Return (x, y) of the center of cell containing provided text 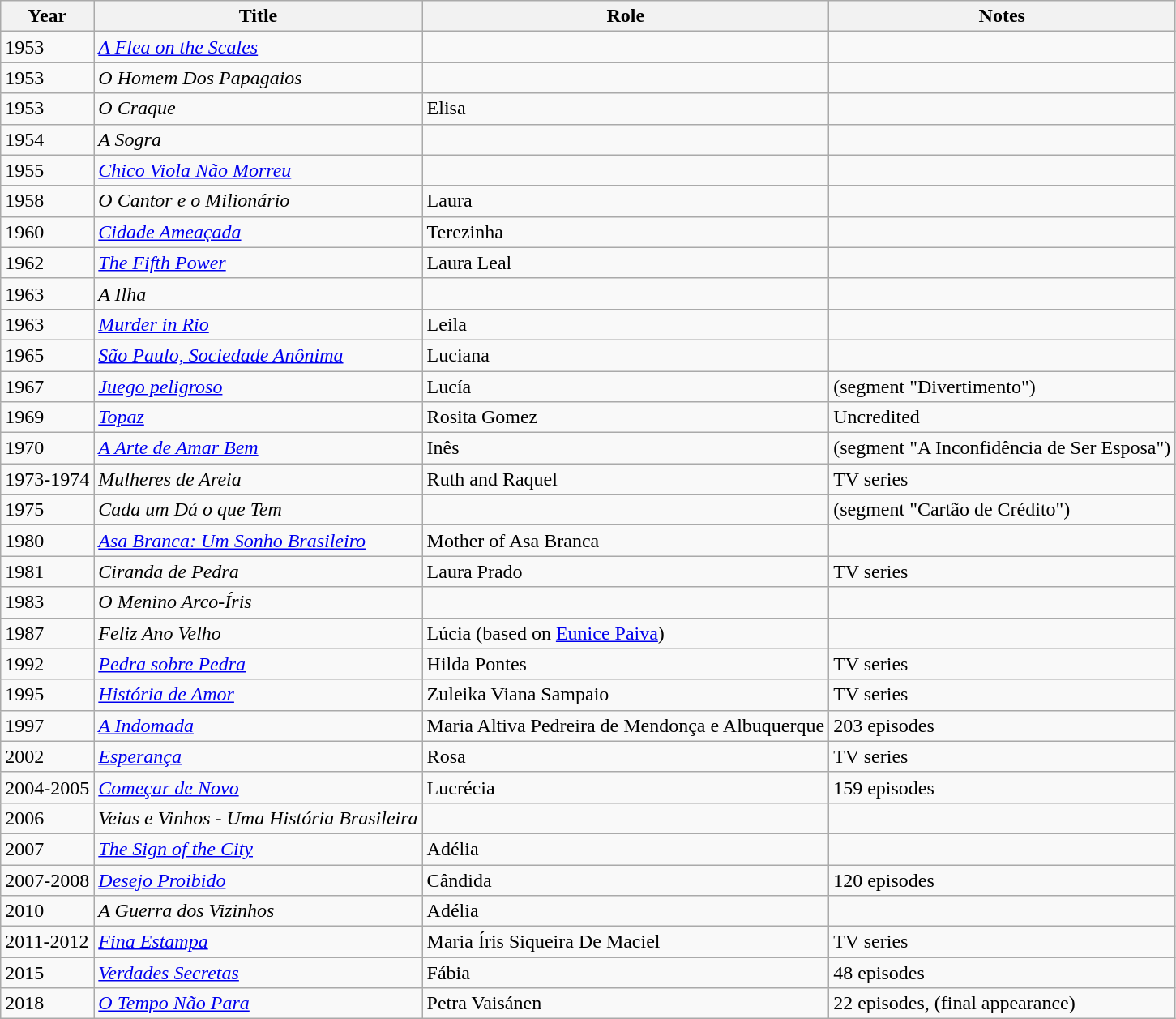
O Tempo Não Para (258, 1004)
Elisa (626, 109)
Maria Íris Siqueira De Maciel (626, 942)
203 episodes (1002, 726)
1997 (47, 726)
Laura (626, 201)
48 episodes (1002, 973)
1983 (47, 602)
1965 (47, 355)
Hilda Pontes (626, 664)
1970 (47, 448)
Pedra sobre Pedra (258, 664)
1960 (47, 232)
Year (47, 16)
2015 (47, 973)
1955 (47, 170)
Laura Leal (626, 263)
2007 (47, 849)
(segment "Cartão de Crédito") (1002, 510)
História de Amor (258, 695)
Topaz (258, 417)
O Cantor e o Milionário (258, 201)
1973-1974 (47, 479)
Desejo Proibido (258, 880)
Cidade Ameaçada (258, 232)
Role (626, 16)
A Guerra dos Vizinhos (258, 911)
Fina Estampa (258, 942)
2007-2008 (47, 880)
A Arte de Amar Bem (258, 448)
159 episodes (1002, 787)
A Ilha (258, 293)
Chico Viola Não Morreu (258, 170)
São Paulo, Sociedade Anônima (258, 355)
1969 (47, 417)
Mulheres de Areia (258, 479)
Title (258, 16)
Lucrécia (626, 787)
2004-2005 (47, 787)
The Fifth Power (258, 263)
Começar de Novo (258, 787)
O Menino Arco-Íris (258, 602)
(segment "Divertimento") (1002, 387)
Rosita Gomez (626, 417)
Terezinha (626, 232)
O Homem Dos Papagaios (258, 78)
Verdades Secretas (258, 973)
120 episodes (1002, 880)
1975 (47, 510)
Petra Vaisánen (626, 1004)
1967 (47, 387)
Inês (626, 448)
Ciranda de Pedra (258, 572)
22 episodes, (final appearance) (1002, 1004)
The Sign of the City (258, 849)
Asa Branca: Um Sonho Brasileiro (258, 541)
(segment "A Inconfidência de Ser Esposa") (1002, 448)
1981 (47, 572)
Juego peligroso (258, 387)
Cândida (626, 880)
1958 (47, 201)
Notes (1002, 16)
2006 (47, 818)
Veias e Vinhos - Uma História Brasileira (258, 818)
A Indomada (258, 726)
Maria Altiva Pedreira de Mendonça e Albuquerque (626, 726)
1992 (47, 664)
A Sogra (258, 139)
2010 (47, 911)
A Flea on the Scales (258, 47)
Lúcia (based on Eunice Paiva) (626, 633)
Cada um Dá o que Tem (258, 510)
Laura Prado (626, 572)
Esperança (258, 756)
O Craque (258, 109)
Ruth and Raquel (626, 479)
Fábia (626, 973)
Zuleika Viana Sampaio (626, 695)
1962 (47, 263)
Feliz Ano Velho (258, 633)
2011-2012 (47, 942)
Uncredited (1002, 417)
Murder in Rio (258, 324)
1954 (47, 139)
2002 (47, 756)
Rosa (626, 756)
1980 (47, 541)
1995 (47, 695)
1987 (47, 633)
2018 (47, 1004)
Mother of Asa Branca (626, 541)
Lucía (626, 387)
Luciana (626, 355)
Leila (626, 324)
